Return the (X, Y) coordinate for the center point of the cell that contains the specified text.  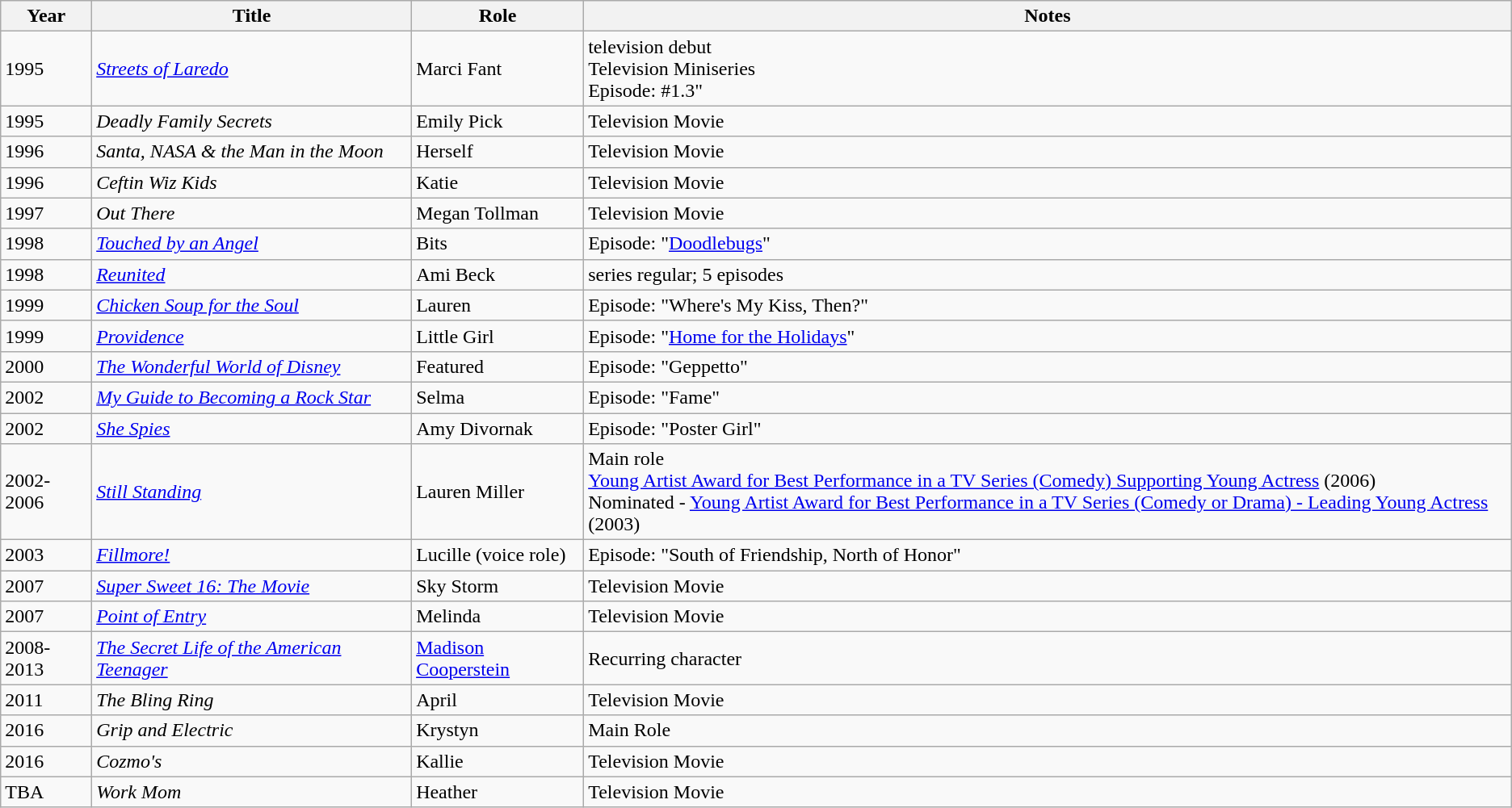
Kallie (498, 761)
Main Role (1048, 731)
Point of Entry (252, 617)
Episode: "Home for the Holidays" (1048, 336)
Grip and Electric (252, 731)
She Spies (252, 429)
Reunited (252, 274)
Lauren (498, 305)
Episode: "Fame" (1048, 397)
2003 (47, 555)
Little Girl (498, 336)
The Secret Life of the American Teenager (252, 659)
Year (47, 16)
Lauren Miller (498, 492)
Ceftin Wiz Kids (252, 182)
Recurring character (1048, 659)
Selma (498, 397)
Katie (498, 182)
Episode: "Doodlebugs" (1048, 244)
Notes (1048, 16)
2008-2013 (47, 659)
Providence (252, 336)
Episode: "Geppetto" (1048, 366)
TBA (47, 792)
Sky Storm (498, 586)
Cozmo's (252, 761)
Krystyn (498, 731)
Episode: "South of Friendship, North of Honor" (1048, 555)
Still Standing (252, 492)
series regular; 5 episodes (1048, 274)
Bits (498, 244)
2000 (47, 366)
Episode: "Poster Girl" (1048, 429)
April (498, 700)
Title (252, 16)
Chicken Soup for the Soul (252, 305)
My Guide to Becoming a Rock Star (252, 397)
Role (498, 16)
2002-2006 (47, 492)
Episode: "Where's My Kiss, Then?" (1048, 305)
The Wonderful World of Disney (252, 366)
Herself (498, 152)
Emily Pick (498, 121)
Work Mom (252, 792)
Deadly Family Secrets (252, 121)
The Bling Ring (252, 700)
Lucille (voice role) (498, 555)
Touched by an Angel (252, 244)
Megan Tollman (498, 213)
television debutTelevision MiniseriesEpisode: #1.3" (1048, 69)
Madison Cooperstein (498, 659)
Super Sweet 16: The Movie (252, 586)
Featured (498, 366)
Out There (252, 213)
Ami Beck (498, 274)
1997 (47, 213)
Amy Divornak (498, 429)
Fillmore! (252, 555)
Streets of Laredo (252, 69)
Marci Fant (498, 69)
Melinda (498, 617)
Heather (498, 792)
Santa, NASA & the Man in the Moon (252, 152)
2011 (47, 700)
